Determine the [x, y] coordinate at the center of the cell enclosing the given text.  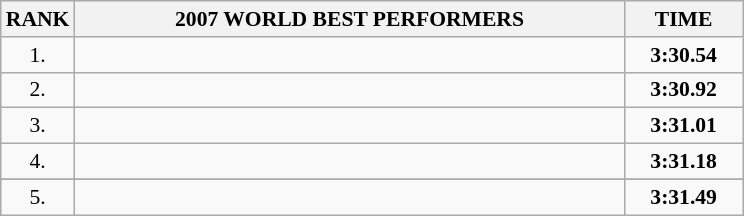
2007 WORLD BEST PERFORMERS [349, 19]
3. [38, 126]
2. [38, 90]
TIME [684, 19]
4. [38, 162]
3:30.92 [684, 90]
5. [38, 197]
1. [38, 55]
3:31.49 [684, 197]
3:30.54 [684, 55]
RANK [38, 19]
3:31.01 [684, 126]
3:31.18 [684, 162]
